Pinpoint the cell where the given text exists, returning its (X, Y) midpoint coordinate. 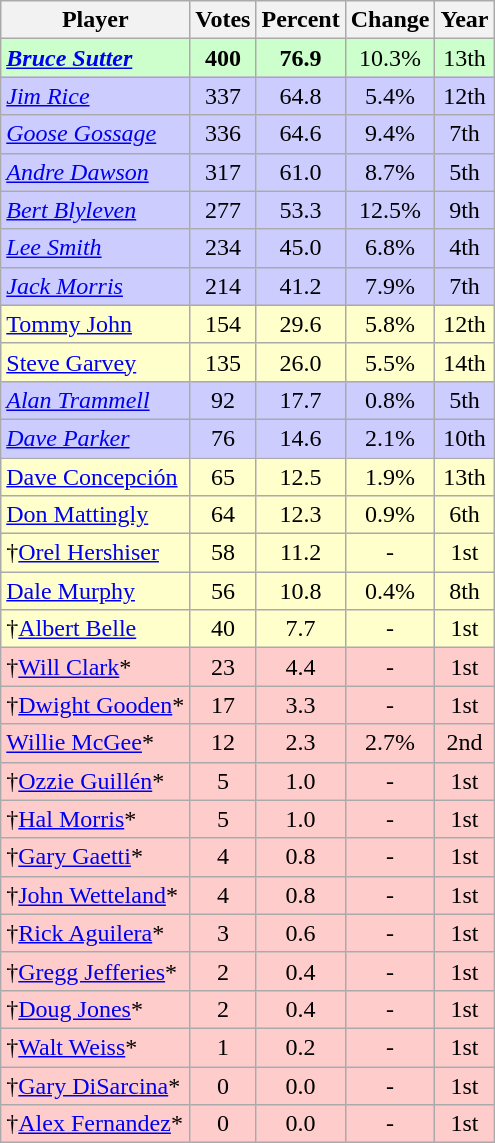
40 (223, 629)
29.6 (300, 324)
†Orel Hershiser (96, 553)
14.6 (300, 438)
0.6 (300, 933)
0.4% (390, 591)
135 (223, 362)
4th (464, 248)
65 (223, 477)
61.0 (300, 172)
8.7% (390, 172)
2.3 (300, 743)
5.4% (390, 96)
†Ozzie Guillén* (96, 781)
12.3 (300, 515)
12.5 (300, 477)
Bert Blyleven (96, 210)
2.1% (390, 438)
1 (223, 1047)
10.3% (390, 58)
Willie McGee* (96, 743)
1.9% (390, 477)
12.5% (390, 210)
17.7 (300, 400)
337 (223, 96)
8th (464, 591)
64 (223, 515)
14th (464, 362)
26.0 (300, 362)
4.4 (300, 667)
†Gary DiSarcina* (96, 1085)
†Rick Aguilera* (96, 933)
10th (464, 438)
10.8 (300, 591)
†Albert Belle (96, 629)
17 (223, 705)
76 (223, 438)
317 (223, 172)
Dave Concepción (96, 477)
Steve Garvey (96, 362)
64.8 (300, 96)
Lee Smith (96, 248)
†Doug Jones* (96, 1009)
0.9% (390, 515)
Percent (300, 20)
0.2 (300, 1047)
154 (223, 324)
Alan Trammell (96, 400)
5.8% (390, 324)
76.9 (300, 58)
92 (223, 400)
6.8% (390, 248)
†Alex Fernandez* (96, 1124)
11.2 (300, 553)
6th (464, 515)
58 (223, 553)
64.6 (300, 134)
7.7 (300, 629)
†Walt Weiss* (96, 1047)
Bruce Sutter (96, 58)
53.3 (300, 210)
9th (464, 210)
12 (223, 743)
3.3 (300, 705)
3 (223, 933)
Change (390, 20)
234 (223, 248)
†Gregg Jefferies* (96, 971)
23 (223, 667)
41.2 (300, 286)
7.9% (390, 286)
†Dwight Gooden* (96, 705)
400 (223, 58)
0.8% (390, 400)
†John Wetteland* (96, 895)
†Will Clark* (96, 667)
2nd (464, 743)
†Hal Morris* (96, 819)
Andre Dawson (96, 172)
336 (223, 134)
9.4% (390, 134)
56 (223, 591)
Dale Murphy (96, 591)
Goose Gossage (96, 134)
5.5% (390, 362)
Jack Morris (96, 286)
277 (223, 210)
Don Mattingly (96, 515)
†Gary Gaetti* (96, 857)
Votes (223, 20)
214 (223, 286)
Player (96, 20)
Tommy John (96, 324)
Dave Parker (96, 438)
2.7% (390, 743)
45.0 (300, 248)
Jim Rice (96, 96)
Year (464, 20)
